Output the [x, y] coordinate of the center of the cell containing the given text.  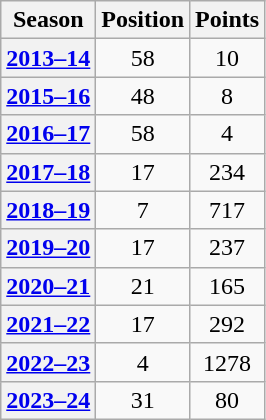
234 [228, 172]
2019–20 [48, 248]
2018–19 [48, 210]
2023–24 [48, 400]
717 [228, 210]
2021–22 [48, 324]
2020–21 [48, 286]
2016–17 [48, 134]
292 [228, 324]
Points [228, 20]
10 [228, 58]
8 [228, 96]
2013–14 [48, 58]
48 [143, 96]
7 [143, 210]
21 [143, 286]
2022–23 [48, 362]
80 [228, 400]
237 [228, 248]
31 [143, 400]
2017–18 [48, 172]
165 [228, 286]
Position [143, 20]
1278 [228, 362]
2015–16 [48, 96]
Season [48, 20]
